For the text-containing cell, return its midpoint in (X, Y) coordinate format. 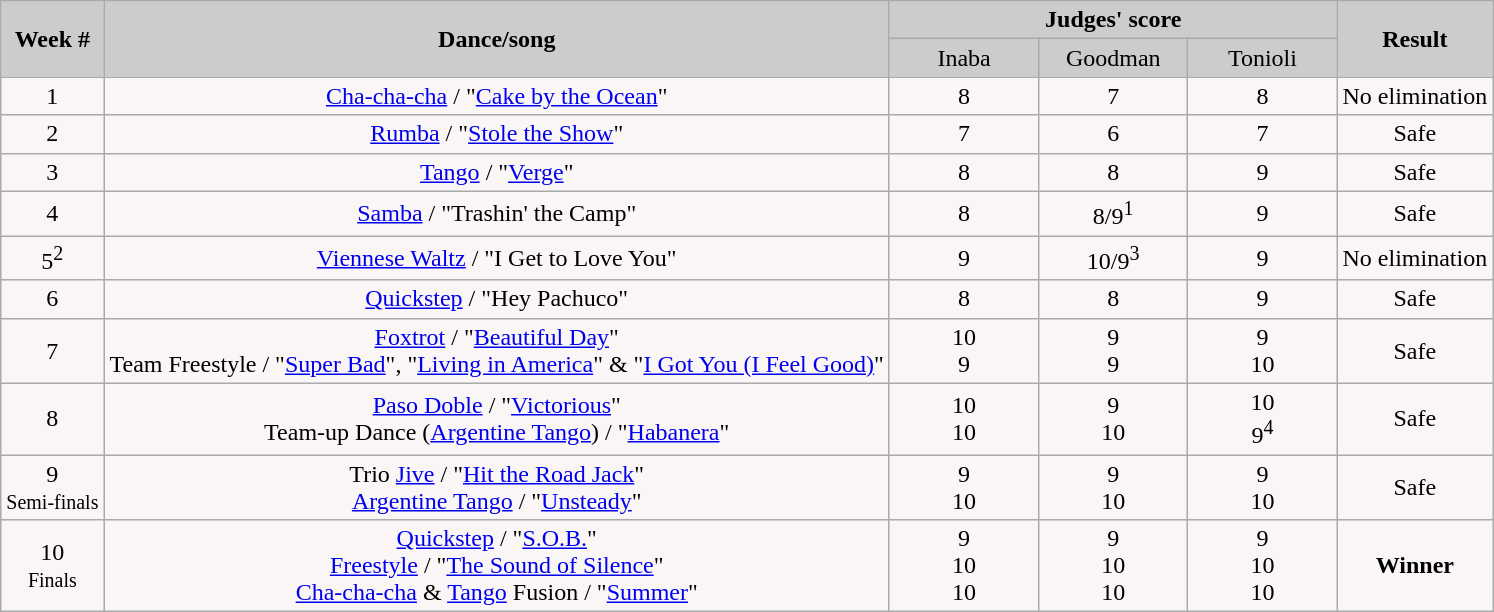
4 (52, 214)
Cha-cha-cha / "Cake by the Ocean" (496, 96)
Foxtrot / "Beautiful Day"Team Freestyle / "Super Bad", "Living in America" & "I Got You (I Feel Good)" (496, 350)
99 (1114, 350)
Winner (1415, 566)
Result (1415, 39)
Tango / "Verge" (496, 172)
10Finals (52, 566)
Dance/song (496, 39)
Tonioli (1262, 58)
109 (964, 350)
8/91 (1114, 214)
3 (52, 172)
Samba / "Trashin' the Camp" (496, 214)
Trio Jive / "Hit the Road Jack"Argentine Tango / "Unsteady" (496, 488)
Paso Doble / "Victorious"Team-up Dance (Argentine Tango) / "Habanera" (496, 419)
52 (52, 258)
Judges' score (1113, 20)
9Semi-finals (52, 488)
10/93 (1114, 258)
Quickstep / "Hey Pachuco" (496, 299)
Quickstep / "S.O.B."Freestyle / "The Sound of Silence"Cha-cha-cha & Tango Fusion / "Summer" (496, 566)
2 (52, 134)
Week # (52, 39)
Goodman (1114, 58)
1010 (964, 419)
Inaba (964, 58)
1094 (1262, 419)
Viennese Waltz / "I Get to Love You" (496, 258)
Rumba / "Stole the Show" (496, 134)
1 (52, 96)
